Provide the [x, y] coordinate of the cell's center where the given text is located.  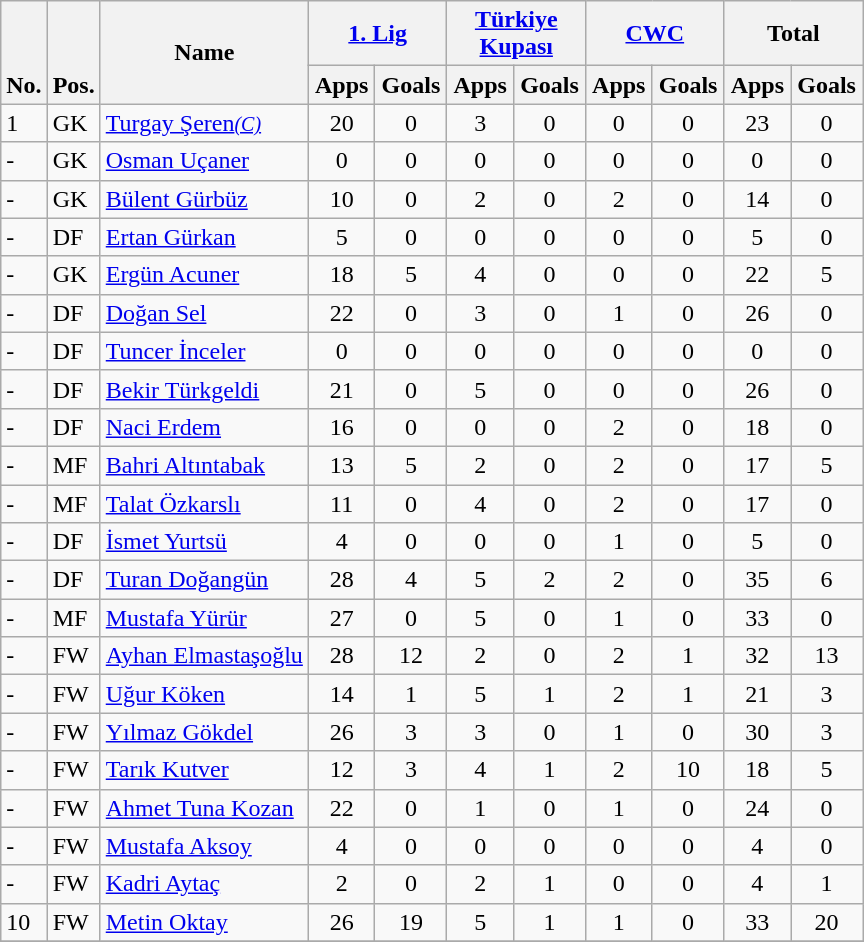
6 [827, 580]
Bahri Altıntabak [204, 465]
Total [794, 34]
Türkiye Kupası [516, 34]
Naci Erdem [204, 427]
Ahmet Tuna Kozan [204, 808]
19 [411, 922]
1. Lig [378, 34]
No. [24, 52]
Talat Özkarslı [204, 503]
Osman Uçaner [204, 161]
Tuncer İnceler [204, 351]
İsmet Yurtsü [204, 542]
30 [758, 732]
Ertan Gürkan [204, 237]
Turgay Şeren(C) [204, 123]
Metin Oktay [204, 922]
11 [342, 503]
Ergün Acuner [204, 275]
32 [758, 656]
Pos. [74, 52]
Bekir Türkgeldi [204, 389]
Kadri Aytaç [204, 884]
24 [758, 808]
Yılmaz Gökdel [204, 732]
Tarık Kutver [204, 770]
35 [758, 580]
27 [342, 618]
Mustafa Aksoy [204, 846]
Bülent Gürbüz [204, 199]
Ayhan Elmastaşoğlu [204, 656]
Name [204, 52]
16 [342, 427]
Uğur Köken [204, 694]
CWC [656, 34]
Doğan Sel [204, 313]
Turan Doğangün [204, 580]
23 [758, 123]
Mustafa Yürür [204, 618]
